Find where the given text appears and provide that cell's center as [X, Y] coordinate. 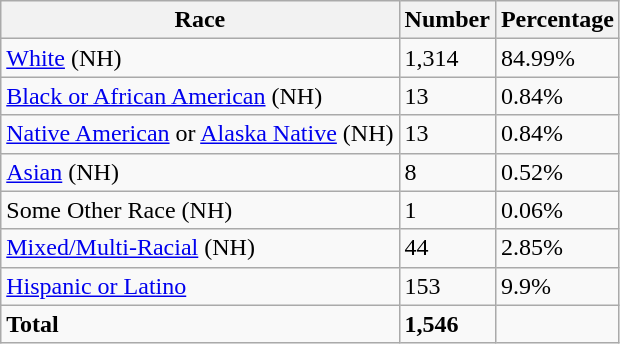
Number [447, 20]
44 [447, 248]
Black or African American (NH) [200, 96]
Percentage [557, 20]
0.06% [557, 210]
84.99% [557, 58]
2.85% [557, 248]
8 [447, 172]
Race [200, 20]
9.9% [557, 286]
1,314 [447, 58]
1 [447, 210]
0.52% [557, 172]
Asian (NH) [200, 172]
1,546 [447, 324]
Native American or Alaska Native (NH) [200, 134]
153 [447, 286]
Some Other Race (NH) [200, 210]
White (NH) [200, 58]
Total [200, 324]
Hispanic or Latino [200, 286]
Mixed/Multi-Racial (NH) [200, 248]
